Search for the cell housing the specified text and yield its (X, Y) center coordinate. 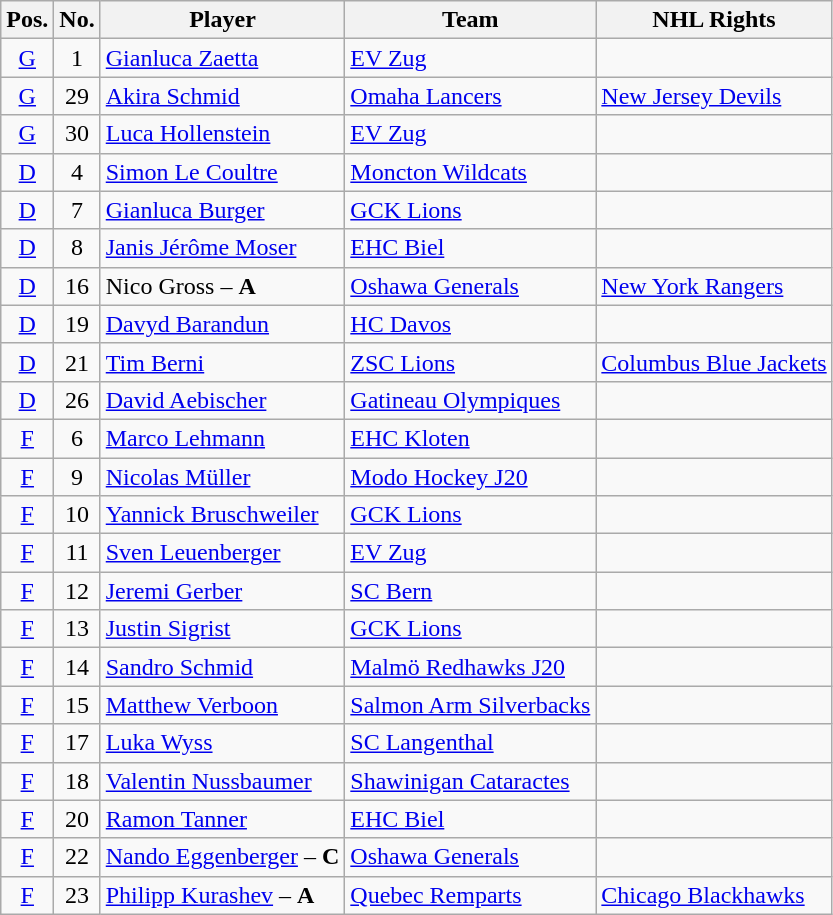
6 (77, 438)
SC Langenthal (470, 743)
Sven Leuenberger (222, 553)
NHL Rights (714, 20)
Chicago Blackhawks (714, 895)
8 (77, 248)
Salmon Arm Silverbacks (470, 705)
Gianluca Zaetta (222, 58)
Nando Eggenberger – C (222, 857)
Luca Hollenstein (222, 134)
26 (77, 400)
12 (77, 591)
Gatineau Olympiques (470, 400)
Columbus Blue Jackets (714, 362)
1 (77, 58)
No. (77, 20)
10 (77, 515)
Janis Jérôme Moser (222, 248)
HC Davos (470, 324)
23 (77, 895)
Player (222, 20)
Nicolas Müller (222, 477)
16 (77, 286)
Tim Berni (222, 362)
Justin Sigrist (222, 629)
Nico Gross – A (222, 286)
Marco Lehmann (222, 438)
Moncton Wildcats (470, 172)
New York Rangers (714, 286)
Davyd Barandun (222, 324)
11 (77, 553)
Quebec Remparts (470, 895)
20 (77, 819)
29 (77, 96)
Omaha Lancers (470, 96)
21 (77, 362)
Ramon Tanner (222, 819)
4 (77, 172)
9 (77, 477)
Simon Le Coultre (222, 172)
Modo Hockey J20 (470, 477)
Gianluca Burger (222, 210)
15 (77, 705)
New Jersey Devils (714, 96)
14 (77, 667)
Sandro Schmid (222, 667)
Philipp Kurashev – A (222, 895)
Yannick Bruschweiler (222, 515)
ZSC Lions (470, 362)
Shawinigan Cataractes (470, 781)
Matthew Verboon (222, 705)
SC Bern (470, 591)
Jeremi Gerber (222, 591)
Luka Wyss (222, 743)
Pos. (28, 20)
17 (77, 743)
19 (77, 324)
18 (77, 781)
30 (77, 134)
13 (77, 629)
Malmö Redhawks J20 (470, 667)
Team (470, 20)
7 (77, 210)
22 (77, 857)
Akira Schmid (222, 96)
EHC Kloten (470, 438)
David Aebischer (222, 400)
Valentin Nussbaumer (222, 781)
